Provide the [X, Y] coordinate of the cell's center where the given text is located.  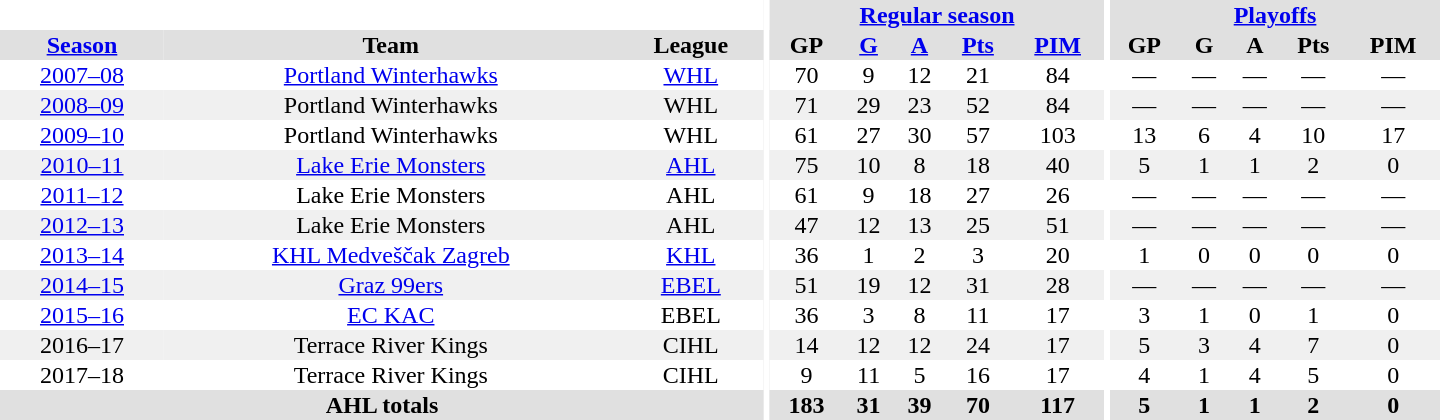
Graz 99ers [391, 285]
40 [1058, 165]
Playoffs [1275, 15]
KHL [691, 255]
2013–14 [82, 255]
KHL Medveščak Zagreb [391, 255]
2007–08 [82, 75]
71 [807, 105]
25 [978, 225]
2012–13 [82, 225]
2016–17 [82, 345]
20 [1058, 255]
23 [920, 105]
19 [868, 285]
30 [920, 135]
29 [868, 105]
57 [978, 135]
Team [391, 45]
103 [1058, 135]
24 [978, 345]
183 [807, 405]
League [691, 45]
2010–11 [82, 165]
6 [1204, 135]
2014–15 [82, 285]
117 [1058, 405]
52 [978, 105]
2008–09 [82, 105]
16 [978, 375]
Regular season [938, 15]
2017–18 [82, 375]
47 [807, 225]
2015–16 [82, 315]
Season [82, 45]
39 [920, 405]
AHL totals [382, 405]
14 [807, 345]
28 [1058, 285]
EC KAC [391, 315]
75 [807, 165]
7 [1313, 345]
26 [1058, 195]
21 [978, 75]
2011–12 [82, 195]
2009–10 [82, 135]
